From the cell containing the given text, extract its center point as (X, Y) coordinate. 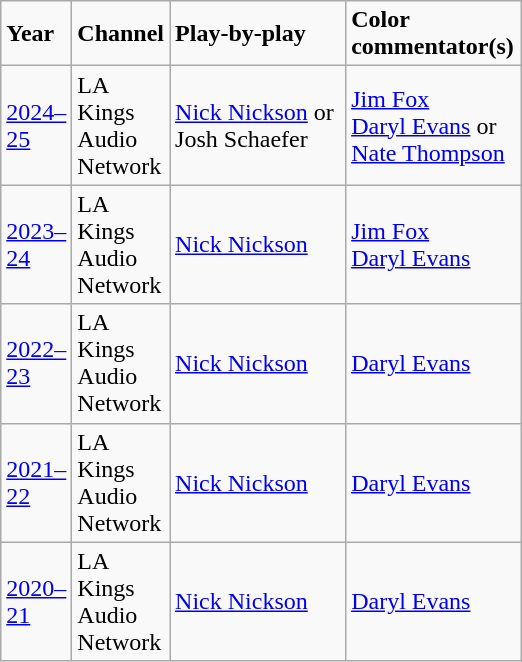
Play-by-play (258, 34)
Channel (121, 34)
Jim FoxDaryl Evans (434, 244)
Year (36, 34)
2023–24 (36, 244)
Color commentator(s) (434, 34)
Jim FoxDaryl Evans or Nate Thompson (434, 126)
Nick Nickson or Josh Schaefer (258, 126)
2022–23 (36, 364)
2024–25 (36, 126)
2021–22 (36, 482)
2020–21 (36, 602)
